Return (X, Y) of the center of cell containing provided text 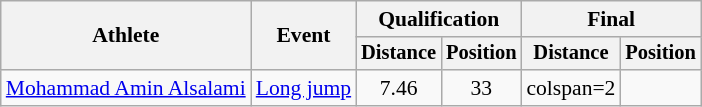
Event (304, 36)
Final (610, 19)
Athlete (126, 36)
Mohammad Amin Alsalami (126, 88)
33 (481, 88)
colspan=2 (570, 88)
7.46 (398, 88)
Qualification (438, 19)
Long jump (304, 88)
